Scan for the cell matching the given text and deliver its [X, Y] coordinate at center. 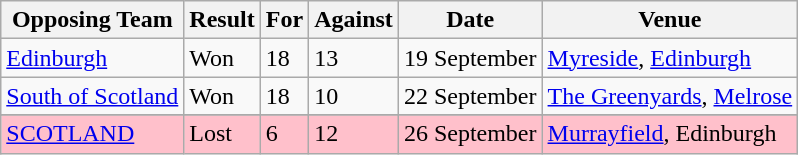
Lost [222, 134]
19 September [470, 58]
13 [354, 58]
Opposing Team [92, 20]
26 September [470, 134]
Myreside, Edinburgh [670, 58]
22 September [470, 96]
For [284, 20]
Venue [670, 20]
SCOTLAND [92, 134]
6 [284, 134]
South of Scotland [92, 96]
12 [354, 134]
Edinburgh [92, 58]
The Greenyards, Melrose [670, 96]
Against [354, 20]
Murrayfield, Edinburgh [670, 134]
Date [470, 20]
10 [354, 96]
Result [222, 20]
